Capture the cell that displays the provided text and extract its [X, Y] central coordinate. 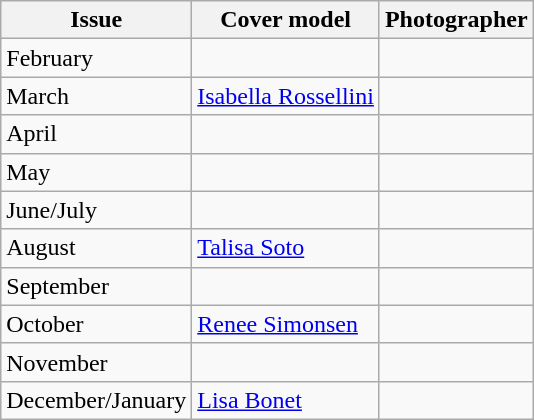
Isabella Rossellini [286, 96]
February [96, 58]
Lisa Bonet [286, 400]
May [96, 172]
Talisa Soto [286, 248]
October [96, 324]
March [96, 96]
November [96, 362]
September [96, 286]
Renee Simonsen [286, 324]
April [96, 134]
December/January [96, 400]
Photographer [456, 20]
Issue [96, 20]
August [96, 248]
Cover model [286, 20]
June/July [96, 210]
